Locate the cell with the specified text and output its (x, y) center coordinate. 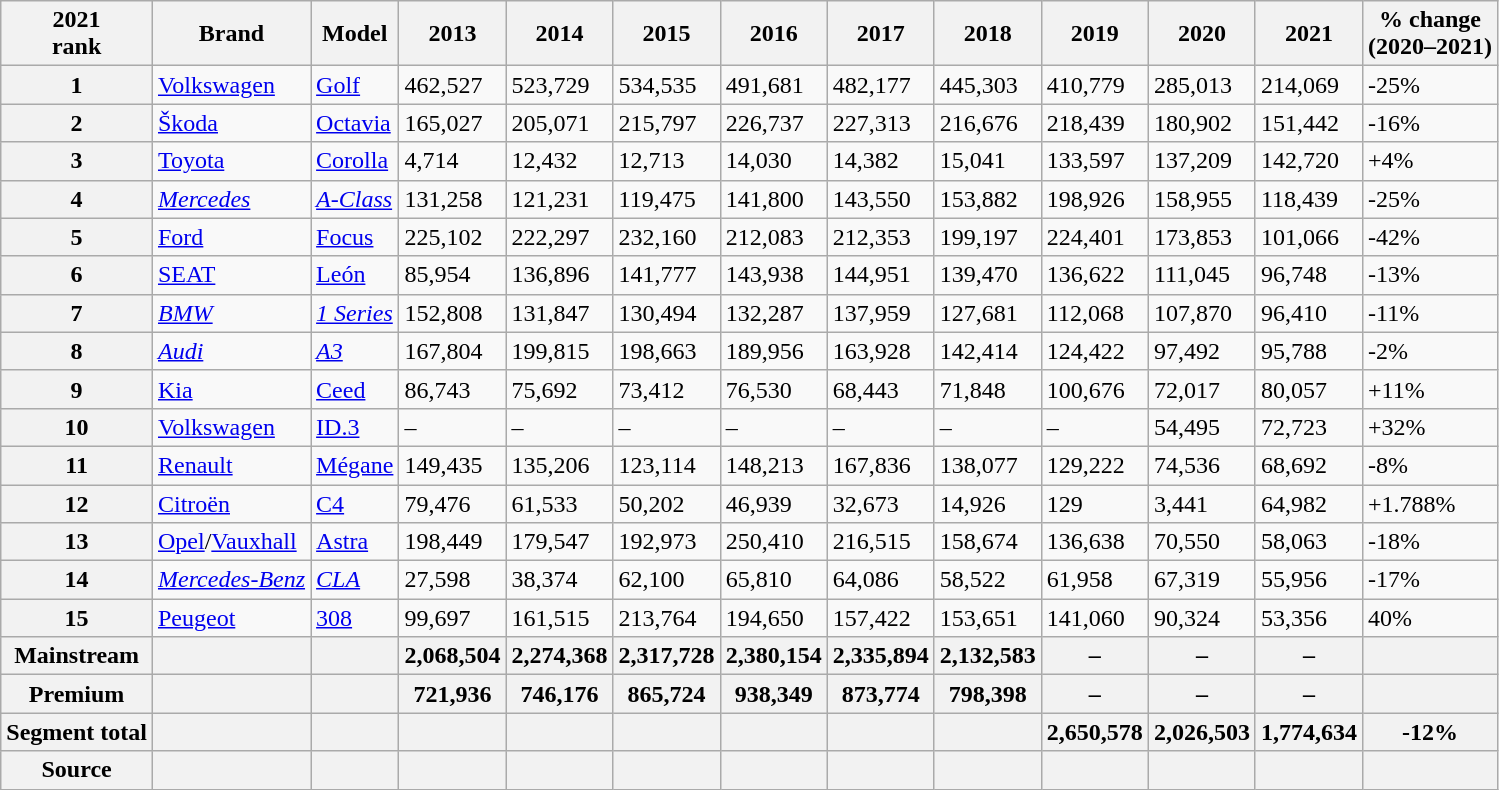
+4% (1430, 161)
-16% (1430, 123)
131,847 (560, 313)
250,410 (774, 542)
2,335,894 (880, 656)
BMW (231, 313)
798,398 (988, 694)
133,597 (1094, 161)
61,533 (560, 503)
173,853 (1202, 237)
+1.788% (1430, 503)
54,495 (1202, 427)
68,692 (1308, 465)
167,804 (452, 351)
136,638 (1094, 542)
50,202 (666, 503)
12 (77, 503)
746,176 (560, 694)
58,063 (1308, 542)
14 (77, 580)
2,650,578 (1094, 732)
14,926 (988, 503)
15,041 (988, 161)
10 (77, 427)
Brand (231, 34)
61,958 (1094, 580)
4 (77, 199)
491,681 (774, 85)
124,422 (1094, 351)
2 (77, 123)
153,651 (988, 618)
14,382 (880, 161)
70,550 (1202, 542)
152,808 (452, 313)
153,882 (988, 199)
2021 rank (77, 34)
2014 (560, 34)
64,982 (1308, 503)
Premium (77, 694)
Source (77, 770)
3,441 (1202, 503)
129,222 (1094, 465)
142,414 (988, 351)
32,673 (880, 503)
139,470 (988, 275)
137,209 (1202, 161)
27,598 (452, 580)
-18% (1430, 542)
80,057 (1308, 389)
189,956 (774, 351)
151,442 (1308, 123)
144,951 (880, 275)
Kia (231, 389)
523,729 (560, 85)
226,737 (774, 123)
SEAT (231, 275)
12,432 (560, 161)
2,068,504 (452, 656)
142,720 (1308, 161)
Mainstream (77, 656)
308 (355, 618)
Renault (231, 465)
Mercedes (231, 199)
216,515 (880, 542)
46,939 (774, 503)
2013 (452, 34)
5 (77, 237)
6 (77, 275)
1,774,634 (1308, 732)
232,160 (666, 237)
2018 (988, 34)
Ford (231, 237)
Peugeot (231, 618)
86,743 (452, 389)
Octavia (355, 123)
462,527 (452, 85)
2,026,503 (1202, 732)
A3 (355, 351)
482,177 (880, 85)
165,027 (452, 123)
100,676 (1094, 389)
225,102 (452, 237)
143,550 (880, 199)
212,083 (774, 237)
192,973 (666, 542)
7 (77, 313)
205,071 (560, 123)
Citroën (231, 503)
410,779 (1094, 85)
14,030 (774, 161)
Audi (231, 351)
Golf (355, 85)
136,622 (1094, 275)
158,955 (1202, 199)
+32% (1430, 427)
130,494 (666, 313)
67,319 (1202, 580)
2020 (1202, 34)
198,449 (452, 542)
121,231 (560, 199)
8 (77, 351)
79,476 (452, 503)
118,439 (1308, 199)
ID.3 (355, 427)
% change (2020–2021) (1430, 34)
222,297 (560, 237)
-11% (1430, 313)
72,017 (1202, 389)
53,356 (1308, 618)
865,724 (666, 694)
2,380,154 (774, 656)
58,522 (988, 580)
4,714 (452, 161)
62,100 (666, 580)
León (355, 275)
-8% (1430, 465)
12,713 (666, 161)
Model (355, 34)
938,349 (774, 694)
Mégane (355, 465)
445,303 (988, 85)
199,815 (560, 351)
212,353 (880, 237)
163,928 (880, 351)
2016 (774, 34)
213,764 (666, 618)
107,870 (1202, 313)
132,287 (774, 313)
2019 (1094, 34)
179,547 (560, 542)
Toyota (231, 161)
198,926 (1094, 199)
C4 (355, 503)
137,959 (880, 313)
-13% (1430, 275)
3 (77, 161)
143,938 (774, 275)
218,439 (1094, 123)
Segment total (77, 732)
2,132,583 (988, 656)
Škoda (231, 123)
141,777 (666, 275)
64,086 (880, 580)
+11% (1430, 389)
141,800 (774, 199)
Corolla (355, 161)
2015 (666, 34)
157,422 (880, 618)
112,068 (1094, 313)
119,475 (666, 199)
721,936 (452, 694)
95,788 (1308, 351)
Mercedes-Benz (231, 580)
38,374 (560, 580)
138,077 (988, 465)
65,810 (774, 580)
75,692 (560, 389)
90,324 (1202, 618)
-17% (1430, 580)
9 (77, 389)
Focus (355, 237)
873,774 (880, 694)
73,412 (666, 389)
194,650 (774, 618)
285,013 (1202, 85)
Astra (355, 542)
167,836 (880, 465)
2017 (880, 34)
216,676 (988, 123)
2,274,368 (560, 656)
11 (77, 465)
148,213 (774, 465)
131,258 (452, 199)
136,896 (560, 275)
Opel/Vauxhall (231, 542)
72,723 (1308, 427)
198,663 (666, 351)
-12% (1430, 732)
Ceed (355, 389)
-2% (1430, 351)
129 (1094, 503)
180,902 (1202, 123)
1 (77, 85)
A-Class (355, 199)
96,748 (1308, 275)
15 (77, 618)
96,410 (1308, 313)
68,443 (880, 389)
40% (1430, 618)
199,197 (988, 237)
534,535 (666, 85)
99,697 (452, 618)
1 Series (355, 313)
111,045 (1202, 275)
158,674 (988, 542)
214,069 (1308, 85)
74,536 (1202, 465)
2021 (1308, 34)
141,060 (1094, 618)
215,797 (666, 123)
123,114 (666, 465)
CLA (355, 580)
55,956 (1308, 580)
97,492 (1202, 351)
227,313 (880, 123)
127,681 (988, 313)
76,530 (774, 389)
2,317,728 (666, 656)
161,515 (560, 618)
224,401 (1094, 237)
13 (77, 542)
135,206 (560, 465)
71,848 (988, 389)
149,435 (452, 465)
85,954 (452, 275)
101,066 (1308, 237)
-42% (1430, 237)
